Find where the given text appears and provide that cell's center as (x, y) coordinate. 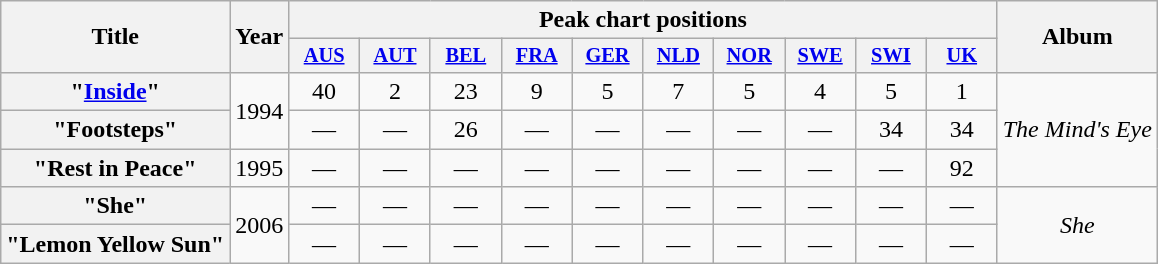
AUT (396, 56)
NLD (678, 56)
9 (536, 91)
AUS (324, 56)
UK (962, 56)
92 (962, 168)
7 (678, 91)
Year (260, 37)
2 (396, 91)
Title (116, 37)
She (1077, 225)
4 (820, 91)
"Rest in Peace" (116, 168)
"Footsteps" (116, 130)
SWE (820, 56)
SWI (890, 56)
GER (608, 56)
23 (466, 91)
"Inside" (116, 91)
BEL (466, 56)
Peak chart positions (644, 20)
1 (962, 91)
1995 (260, 168)
Album (1077, 37)
1994 (260, 110)
FRA (536, 56)
40 (324, 91)
NOR (750, 56)
The Mind's Eye (1077, 129)
2006 (260, 225)
26 (466, 130)
"She" (116, 206)
"Lemon Yellow Sun" (116, 244)
